Capture the cell that displays the provided text and extract its (x, y) central coordinate. 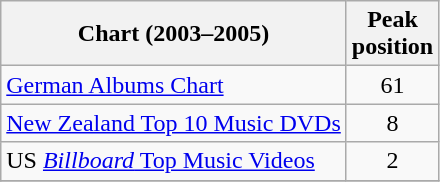
Peakposition (392, 34)
US Billboard Top Music Videos (174, 161)
German Albums Chart (174, 85)
Chart (2003–2005) (174, 34)
61 (392, 85)
New Zealand Top 10 Music DVDs (174, 123)
8 (392, 123)
2 (392, 161)
